Scan for the cell matching the given text and deliver its [x, y] coordinate at center. 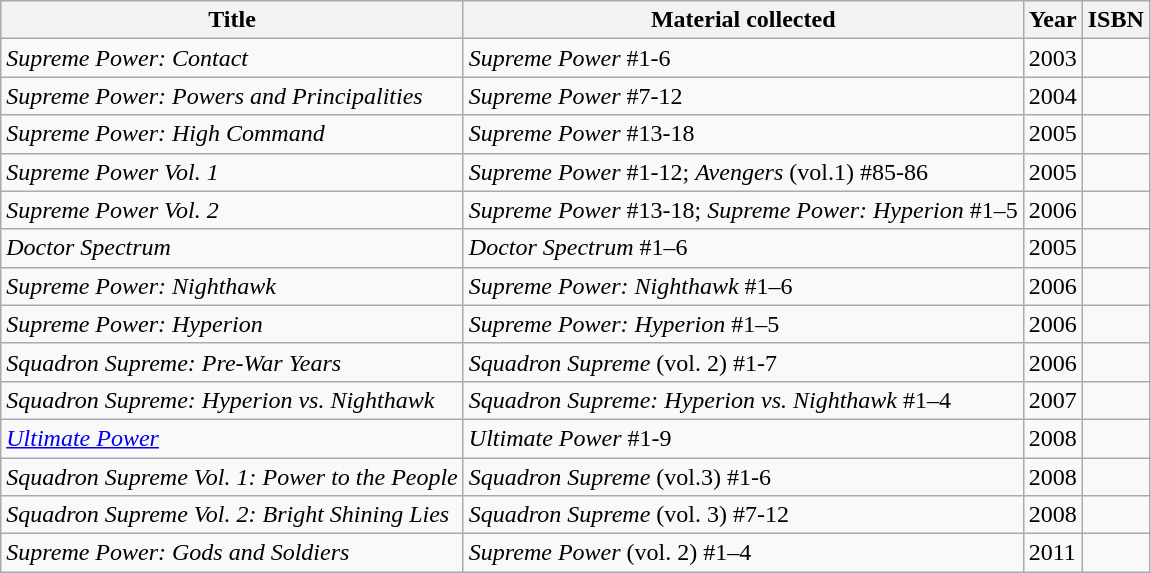
Squadron Supreme (vol. 2) #1-7 [743, 362]
Material collected [743, 20]
Ultimate Power [232, 438]
2004 [1052, 96]
Squadron Supreme Vol. 2: Bright Shining Lies [232, 515]
Squadron Supreme: Hyperion vs. Nighthawk [232, 400]
Supreme Power: Powers and Principalities [232, 96]
Supreme Power: Contact [232, 58]
Supreme Power (vol. 2) #1–4 [743, 553]
Supreme Power: Hyperion #1–5 [743, 324]
Doctor Spectrum #1–6 [743, 248]
Year [1052, 20]
2007 [1052, 400]
Squadron Supreme (vol.3) #1-6 [743, 477]
Ultimate Power #1-9 [743, 438]
Supreme Power #7-12 [743, 96]
ISBN [1116, 20]
2011 [1052, 553]
Supreme Power #13-18 [743, 134]
Doctor Spectrum [232, 248]
Supreme Power Vol. 1 [232, 172]
Supreme Power #1-6 [743, 58]
Supreme Power: Gods and Soldiers [232, 553]
Squadron Supreme (vol. 3) #7-12 [743, 515]
Supreme Power: High Command [232, 134]
Supreme Power #1-12; Avengers (vol.1) #85-86 [743, 172]
Title [232, 20]
2003 [1052, 58]
Supreme Power Vol. 2 [232, 210]
Supreme Power: Hyperion [232, 324]
Squadron Supreme Vol. 1: Power to the People [232, 477]
Supreme Power: Nighthawk [232, 286]
Squadron Supreme: Pre-War Years [232, 362]
Supreme Power: Nighthawk #1–6 [743, 286]
Squadron Supreme: Hyperion vs. Nighthawk #1–4 [743, 400]
Supreme Power #13-18; Supreme Power: Hyperion #1–5 [743, 210]
